Extract the [X, Y] coordinate from the center of the cell holding the provided text.  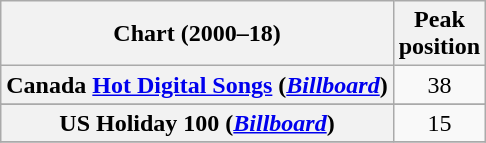
US Holiday 100 (Billboard) [197, 123]
38 [439, 85]
15 [439, 123]
Chart (2000–18) [197, 34]
Canada Hot Digital Songs (Billboard) [197, 85]
Peakposition [439, 34]
